Pinpoint the cell where the given text exists, returning its (X, Y) midpoint coordinate. 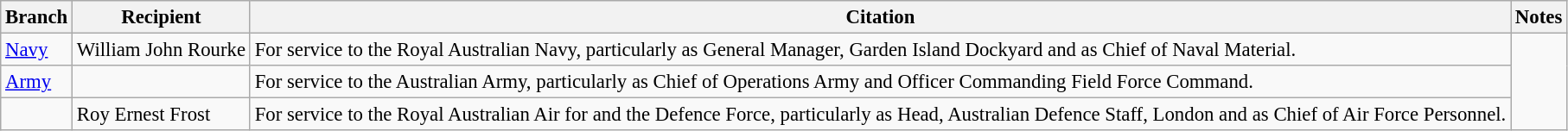
Notes (1539, 17)
William John Rourke (162, 50)
Recipient (162, 17)
Roy Ernest Frost (162, 115)
Army (36, 82)
For service to the Royal Australian Navy, particularly as General Manager, Garden Island Dockyard and as Chief of Naval Material. (880, 50)
For service to the Australian Army, particularly as Chief of Operations Army and Officer Commanding Field Force Command. (880, 82)
Navy (36, 50)
Branch (36, 17)
Citation (880, 17)
